For the text-containing cell, return its midpoint in [x, y] coordinate format. 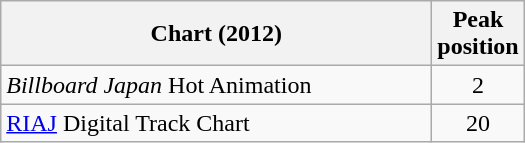
RIAJ Digital Track Chart [216, 123]
20 [478, 123]
Peakposition [478, 34]
2 [478, 85]
Chart (2012) [216, 34]
Billboard Japan Hot Animation [216, 85]
